Return the (x, y) coordinate for the center point of the cell that contains the specified text.  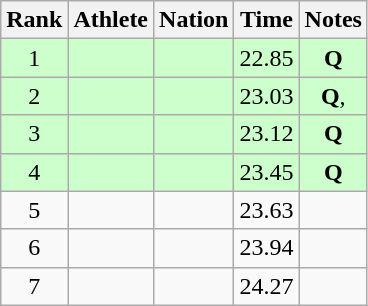
Q, (333, 96)
Rank (34, 20)
Notes (333, 20)
Athlete (111, 20)
7 (34, 286)
2 (34, 96)
23.94 (266, 248)
Time (266, 20)
4 (34, 172)
22.85 (266, 58)
23.63 (266, 210)
3 (34, 134)
6 (34, 248)
Nation (194, 20)
1 (34, 58)
23.03 (266, 96)
23.45 (266, 172)
23.12 (266, 134)
5 (34, 210)
24.27 (266, 286)
